Detect which cell encompasses the target text, then output its (x, y) center coordinate. 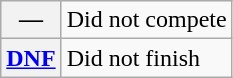
Did not finish (146, 58)
Did not compete (146, 20)
DNF (31, 58)
— (31, 20)
